Identify which cell holds the provided text, then report its (X, Y) central coordinate. 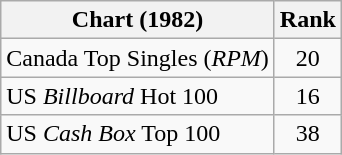
16 (308, 96)
20 (308, 58)
US Cash Box Top 100 (138, 134)
38 (308, 134)
Chart (1982) (138, 20)
Canada Top Singles (RPM) (138, 58)
Rank (308, 20)
US Billboard Hot 100 (138, 96)
